Determine the (X, Y) coordinate at the center of the cell enclosing the given text.  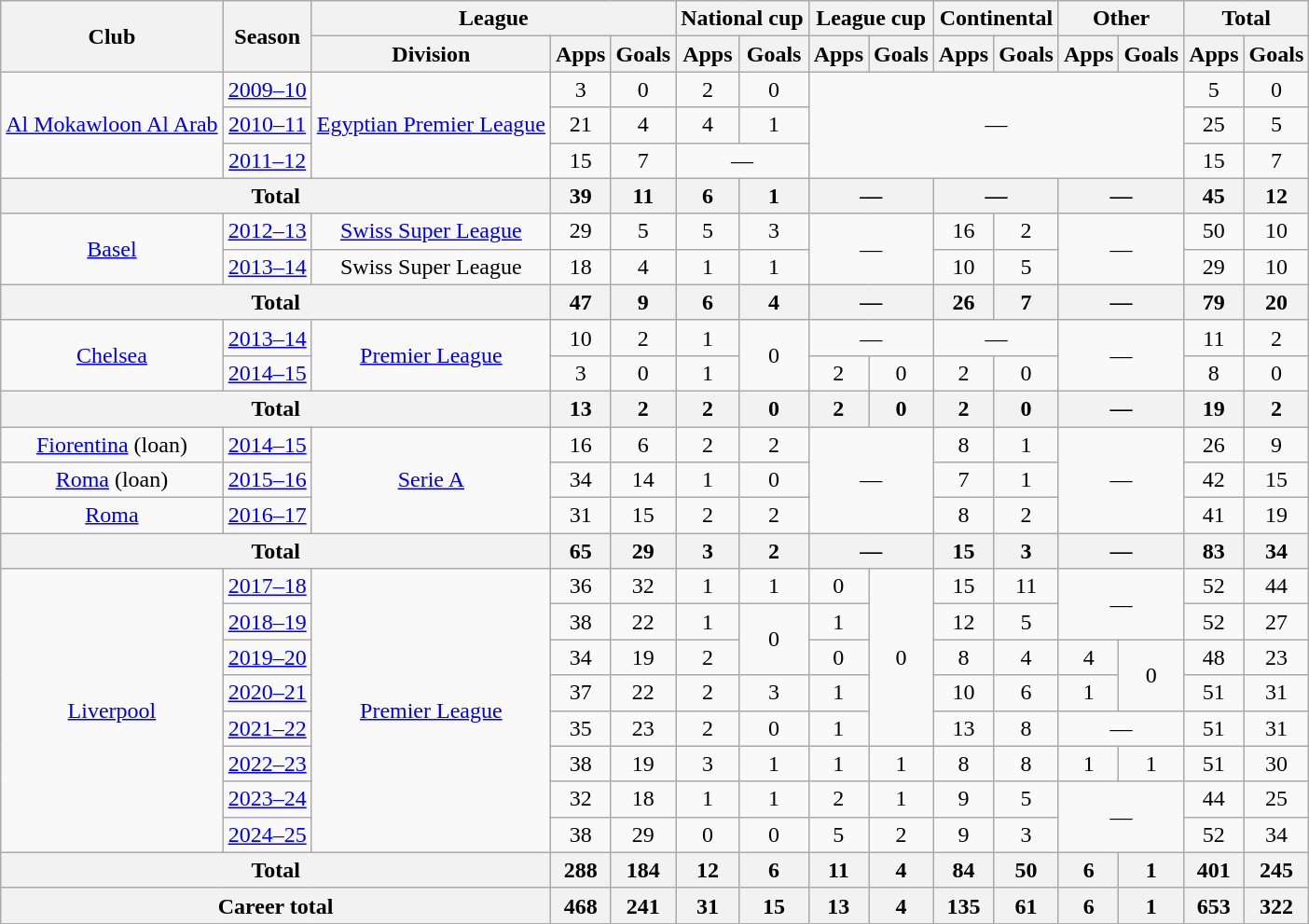
Roma (loan) (112, 480)
2009–10 (267, 90)
30 (1276, 764)
42 (1214, 480)
2020–21 (267, 693)
2019–20 (267, 657)
61 (1027, 905)
2018–19 (267, 622)
Serie A (431, 480)
401 (1214, 870)
84 (963, 870)
45 (1214, 196)
35 (581, 728)
2021–22 (267, 728)
2015–16 (267, 480)
79 (1214, 302)
National cup (742, 19)
2017–18 (267, 586)
Al Mokawloon Al Arab (112, 125)
39 (581, 196)
2024–25 (267, 834)
Other (1121, 19)
Liverpool (112, 710)
83 (1214, 551)
2011–12 (267, 160)
2010–11 (267, 125)
League cup (871, 19)
14 (643, 480)
653 (1214, 905)
65 (581, 551)
Chelsea (112, 355)
468 (581, 905)
2016–17 (267, 516)
245 (1276, 870)
36 (581, 586)
184 (643, 870)
Egyptian Premier League (431, 125)
League (493, 19)
Fiorentina (loan) (112, 445)
48 (1214, 657)
288 (581, 870)
21 (581, 125)
Career total (276, 905)
Basel (112, 249)
135 (963, 905)
Continental (996, 19)
241 (643, 905)
Roma (112, 516)
322 (1276, 905)
Division (431, 54)
47 (581, 302)
2022–23 (267, 764)
20 (1276, 302)
27 (1276, 622)
41 (1214, 516)
2012–13 (267, 231)
37 (581, 693)
2023–24 (267, 799)
Club (112, 36)
Season (267, 36)
